Return [X, Y] of the center of cell containing provided text 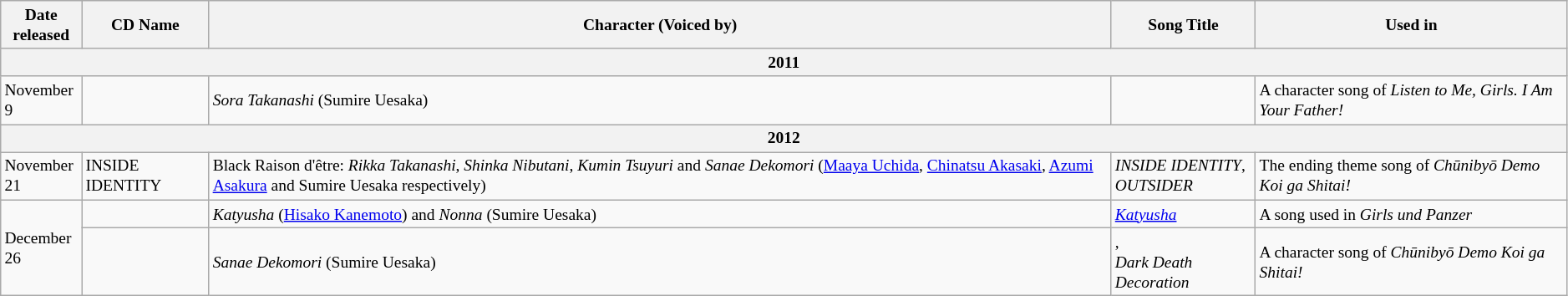
Sanae Dekomori (Sumire Uesaka) [660, 261]
2011 [784, 62]
Katyusha [1183, 214]
Date released [42, 25]
A character song of Chūnibyō Demo Koi ga Shitai! [1412, 261]
December 26 [42, 248]
Song Title [1183, 25]
INSIDE IDENTITY [145, 176]
INSIDE IDENTITY, OUTSIDER [1183, 176]
A character song of Listen to Me, Girls. I Am Your Father! [1412, 100]
The ending theme song of Chūnibyō Demo Koi ga Shitai! [1412, 176]
November 9 [42, 100]
November 21 [42, 176]
CD Name [145, 25]
Character (Voiced by) [660, 25]
2012 [784, 139]
Katyusha (Hisako Kanemoto) and Nonna (Sumire Uesaka) [660, 214]
, Dark Death Decoration [1183, 261]
Used in [1412, 25]
A song used in Girls und Panzer [1412, 214]
Sora Takanashi (Sumire Uesaka) [660, 100]
